Capture the cell that displays the provided text and extract its [x, y] central coordinate. 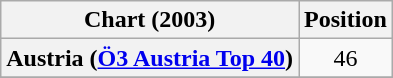
Chart (2003) [150, 20]
Position [346, 20]
Austria (Ö3 Austria Top 40) [150, 58]
46 [346, 58]
